Capture the cell that displays the provided text and extract its [x, y] central coordinate. 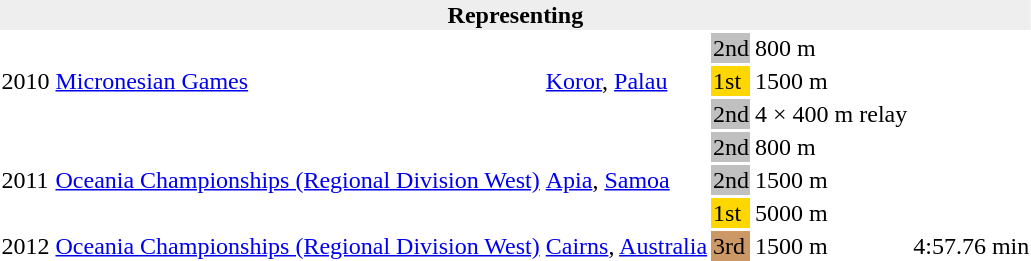
2011 [26, 180]
Representing [516, 15]
4:57.76 min [972, 246]
2010 [26, 81]
2012 [26, 246]
Apia, Samoa [626, 180]
Koror, Palau [626, 81]
5000 m [832, 213]
4 × 400 m relay [832, 114]
Cairns, Australia [626, 246]
Micronesian Games [298, 81]
3rd [732, 246]
